Capture the cell that displays the provided text and extract its (X, Y) central coordinate. 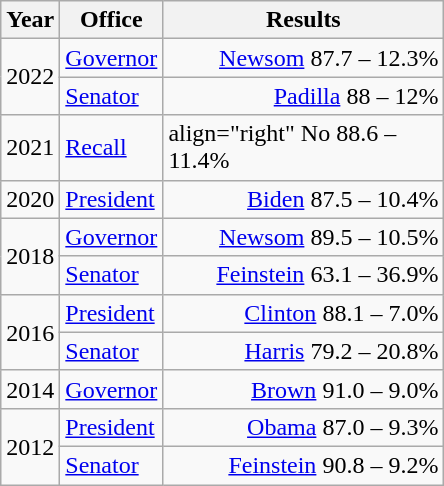
Clinton 88.1 – 7.0% (304, 313)
Padilla 88 – 12% (304, 96)
Brown 91.0 – 9.0% (304, 389)
2014 (30, 389)
Results (304, 20)
2018 (30, 256)
Biden 87.5 – 10.4% (304, 199)
Recall (112, 148)
Office (112, 20)
Year (30, 20)
2012 (30, 446)
2022 (30, 77)
2020 (30, 199)
2021 (30, 148)
Harris 79.2 – 20.8% (304, 351)
Feinstein 90.8 – 9.2% (304, 465)
Feinstein 63.1 – 36.9% (304, 275)
Newsom 89.5 – 10.5% (304, 237)
Newsom 87.7 – 12.3% (304, 58)
align="right" No 88.6 – 11.4% (304, 148)
2016 (30, 332)
Obama 87.0 – 9.3% (304, 427)
